Return the (X, Y) coordinate for the center point of the cell that contains the specified text.  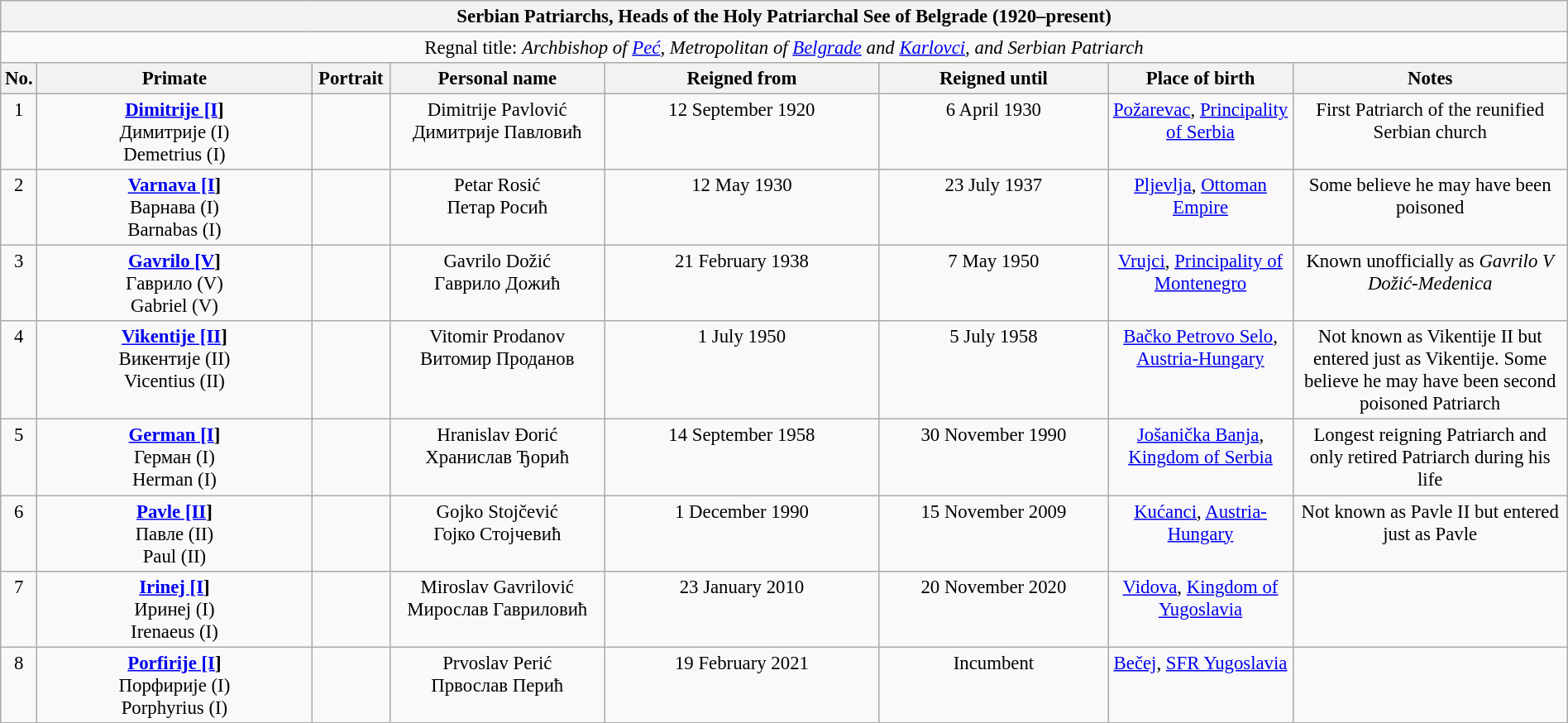
15 November 2009 (994, 534)
Vikentije [II]Викентије (II)Vicentius (II) (174, 371)
12 September 1920 (742, 132)
Personal name (497, 79)
2 (19, 208)
First Patriarch of the reunified Serbian church (1430, 132)
Petar RosićПетар Росић (497, 208)
14 September 1958 (742, 457)
Jošanička Banja, Kingdom of Serbia (1201, 457)
Primate (174, 79)
Gavrilo DožićГaврилo Дoжић (497, 284)
Vitomir ProdanovВитомир Проданов (497, 371)
No. (19, 79)
Požarevac, Principality of Serbia (1201, 132)
Vidova, Kingdom of Yugoslavia (1201, 609)
Place of birth (1201, 79)
Prvoslav PerićПрвослав Перић (497, 685)
Known unofficially as Gavrilo V Dožić-Medenica (1430, 284)
Serbian Patriarchs, Heads of the Holy Patriarchal See of Belgrade (1920–present) (784, 17)
5 July 1958 (994, 371)
Varnava [I]Варнава (I)Barnabas (I) (174, 208)
Vrujci, Principality of Montenegro (1201, 284)
Dimitrije PavlovićДимитрије Павловић (497, 132)
Notes (1430, 79)
7 (19, 609)
12 May 1930 (742, 208)
Reigned from (742, 79)
Not known as Pavle II but entered just as Pavle (1430, 534)
6 (19, 534)
19 February 2021 (742, 685)
Longest reigning Patriarch and only retired Patriarch during his life (1430, 457)
Gavrilo [V]Гaврилo (V)Gabriel (V) (174, 284)
Some believe he may have been poisoned (1430, 208)
Regnal title: Archbishop of Peć, Metropolitan of Belgrade and Karlovci, and Serbian Patriarch (784, 48)
23 January 2010 (742, 609)
Pljevlja, Ottoman Empire (1201, 208)
1 July 1950 (742, 371)
1 December 1990 (742, 534)
Kućanci, Austria-Hungary (1201, 534)
5 (19, 457)
German [I]Герман (I)Herman (I) (174, 457)
1 (19, 132)
8 (19, 685)
30 November 1990 (994, 457)
21 February 1938 (742, 284)
Incumbent (994, 685)
7 May 1950 (994, 284)
23 July 1937 (994, 208)
Porfirije [I]Порфирије (I)Porphyrius (I) (174, 685)
Bečej, SFR Yugoslavia (1201, 685)
20 November 2020 (994, 609)
4 (19, 371)
Bačko Petrovo Selo, Austria-Hungary (1201, 371)
3 (19, 284)
Not known as Vikentije II but entered just as Vikentije. Some believe he may have been second poisoned Patriarch (1430, 371)
Gojko StojčevićГојко Стојчевић (497, 534)
Hranislav ĐorićХранислав Ђорић (497, 457)
Irinej [I]Иринеј (I)Irenaeus (I) (174, 609)
Portrait (351, 79)
Miroslav GavrilovićМирослав Гавриловић (497, 609)
Dimitrije [I]Димитрије (I)Demetrius (I) (174, 132)
Pavle [II]Павле (II)Paul (II) (174, 534)
6 April 1930 (994, 132)
Reigned until (994, 79)
